Determine the [X, Y] coordinate at the center of the cell enclosing the given text.  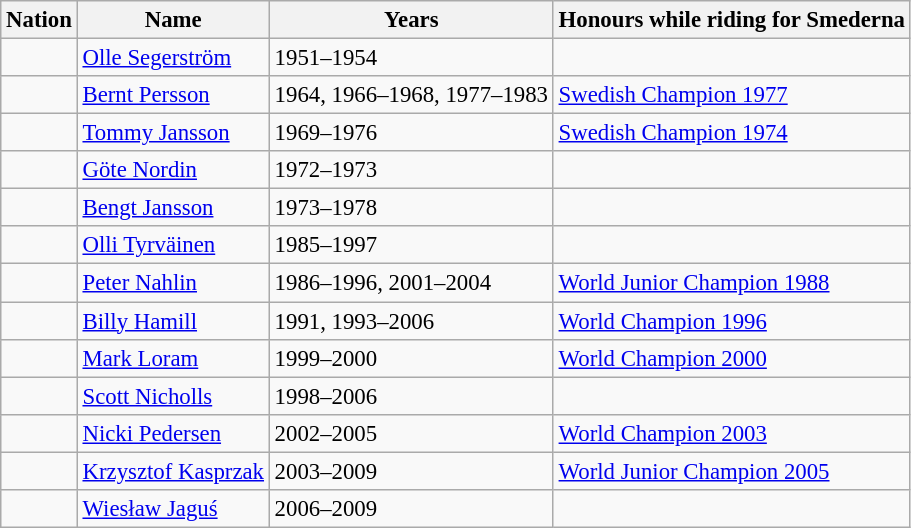
1986–1996, 2001–2004 [411, 283]
1999–2000 [411, 358]
Swedish Champion 1974 [732, 133]
1991, 1993–2006 [411, 321]
Swedish Champion 1977 [732, 95]
2003–2009 [411, 471]
Tommy Jansson [173, 133]
World Champion 1996 [732, 321]
Peter Nahlin [173, 283]
Bengt Jansson [173, 208]
Nation [39, 20]
World Junior Champion 2005 [732, 471]
1951–1954 [411, 58]
Göte Nordin [173, 170]
World Junior Champion 1988 [732, 283]
World Champion 2003 [732, 433]
1969–1976 [411, 133]
1998–2006 [411, 396]
1972–1973 [411, 170]
Mark Loram [173, 358]
Olli Tyrväinen [173, 245]
Years [411, 20]
World Champion 2000 [732, 358]
Billy Hamill [173, 321]
2002–2005 [411, 433]
Honours while riding for Smederna [732, 20]
Scott Nicholls [173, 396]
Olle Segerström [173, 58]
Nicki Pedersen [173, 433]
Bernt Persson [173, 95]
2006–2009 [411, 509]
Wiesław Jaguś [173, 509]
Krzysztof Kasprzak [173, 471]
Name [173, 20]
1985–1997 [411, 245]
1973–1978 [411, 208]
1964, 1966–1968, 1977–1983 [411, 95]
